Capture the cell that displays the provided text and extract its (x, y) central coordinate. 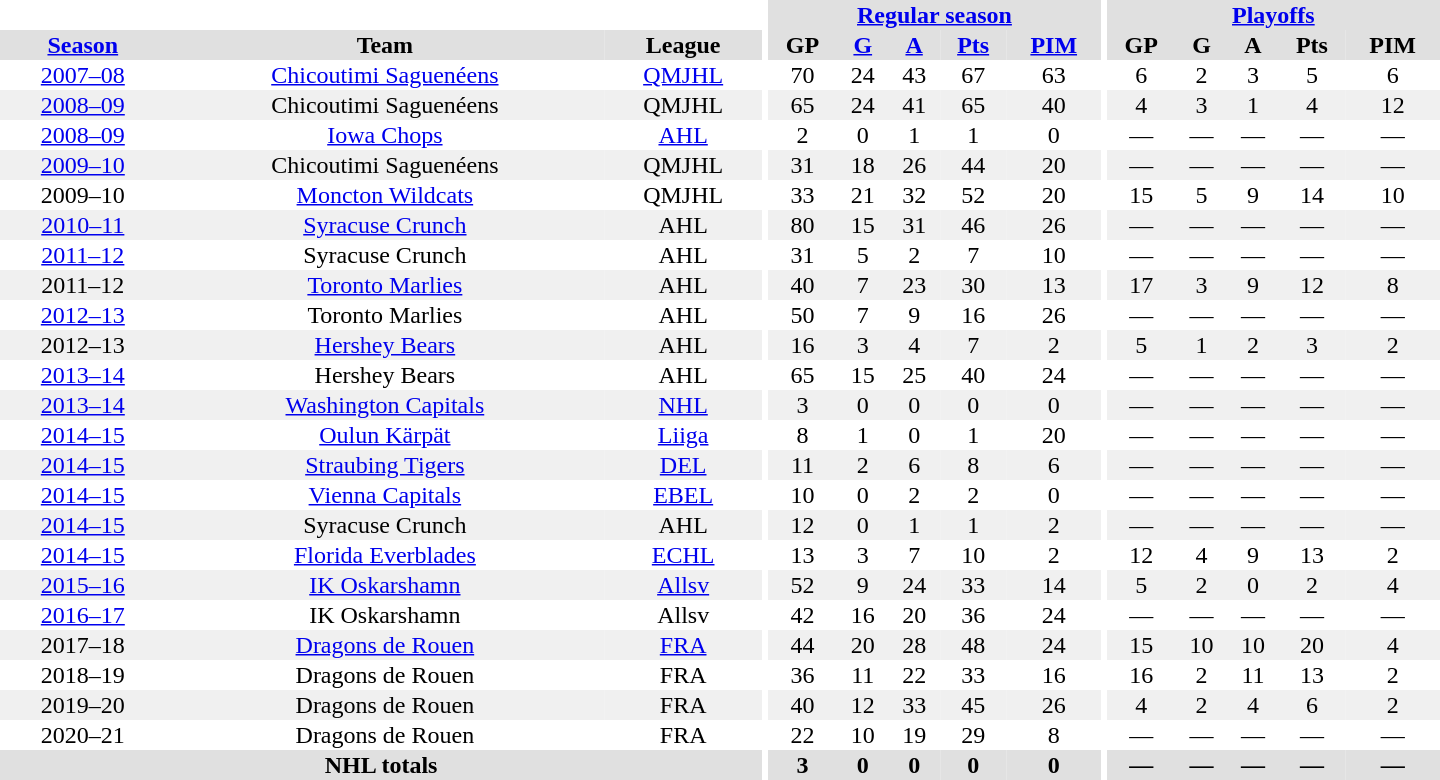
42 (802, 615)
EBEL (683, 495)
2020–21 (83, 735)
21 (862, 195)
29 (974, 735)
32 (914, 195)
Liiga (683, 435)
25 (914, 375)
Season (83, 45)
Florida Everblades (385, 555)
23 (914, 285)
Washington Capitals (385, 405)
46 (974, 225)
63 (1054, 75)
ECHL (683, 555)
Moncton Wildcats (385, 195)
DEL (683, 465)
67 (974, 75)
48 (974, 645)
30 (974, 285)
NHL totals (381, 765)
2010–11 (83, 225)
2007–08 (83, 75)
2016–17 (83, 615)
19 (914, 735)
Oulun Kärpät (385, 435)
45 (974, 705)
League (683, 45)
Straubing Tigers (385, 465)
80 (802, 225)
Playoffs (1274, 15)
43 (914, 75)
17 (1142, 285)
2017–18 (83, 645)
Iowa Chops (385, 135)
2018–19 (83, 675)
Team (385, 45)
2015–16 (83, 585)
70 (802, 75)
18 (862, 165)
2019–20 (83, 705)
50 (802, 315)
Vienna Capitals (385, 495)
Regular season (934, 15)
28 (914, 645)
NHL (683, 405)
41 (914, 105)
